Extract the [X, Y] coordinate from the center of the cell holding the provided text.  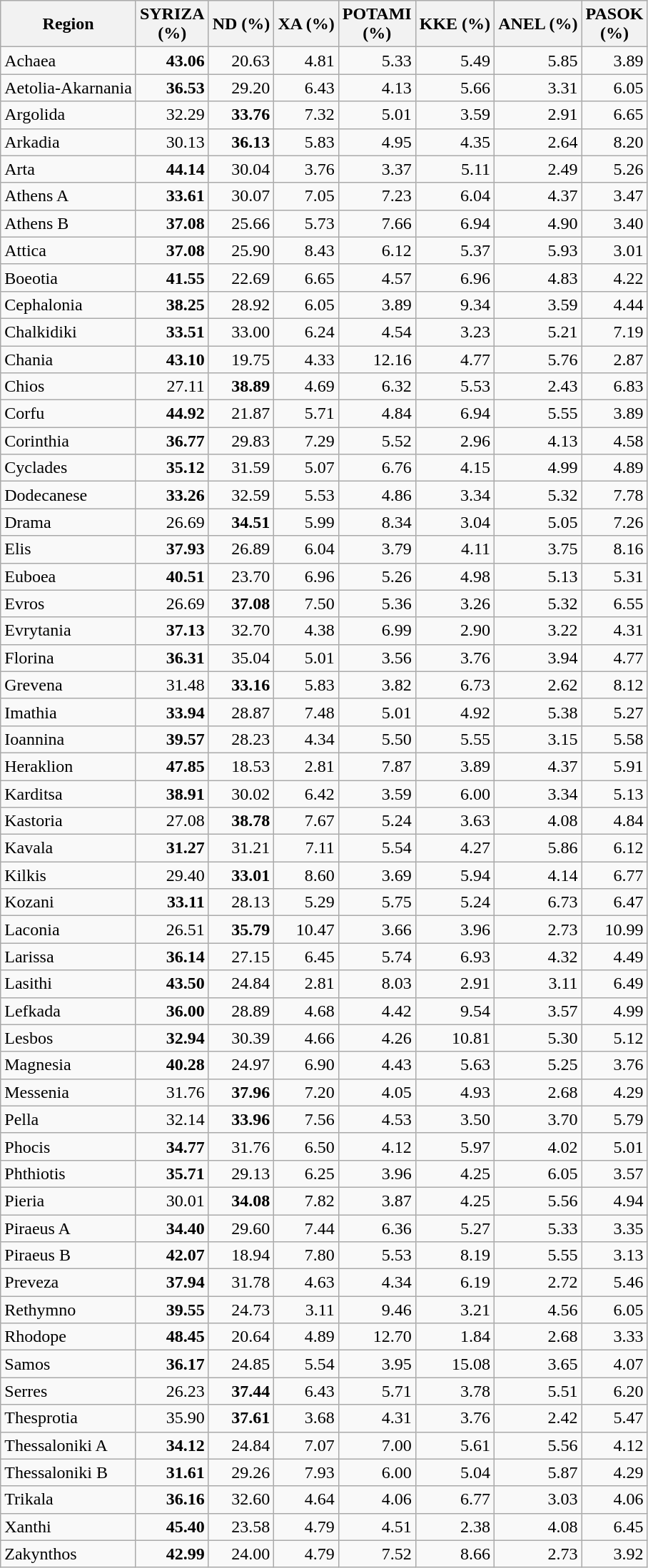
Lesbos [69, 1038]
Samos [69, 1364]
33.11 [172, 902]
36.16 [172, 1500]
5.63 [455, 1065]
Evrytania [69, 631]
8.43 [306, 250]
19.75 [241, 359]
8.66 [455, 1554]
35.90 [172, 1418]
Argolida [69, 115]
3.13 [614, 1256]
Evros [69, 604]
29.20 [241, 88]
4.54 [377, 332]
5.79 [614, 1119]
3.01 [614, 250]
37.94 [172, 1283]
4.43 [377, 1065]
33.61 [172, 196]
39.57 [172, 739]
3.66 [377, 930]
Thessaloniki B [69, 1472]
Kozani [69, 902]
15.08 [455, 1364]
45.40 [172, 1527]
5.04 [455, 1472]
7.50 [306, 604]
3.75 [538, 549]
30.04 [241, 169]
36.14 [172, 957]
3.31 [538, 88]
7.11 [306, 848]
29.13 [241, 1174]
5.91 [614, 766]
2.62 [538, 685]
9.34 [455, 305]
20.64 [241, 1337]
Dodecanese [69, 495]
5.86 [538, 848]
Pieria [69, 1201]
3.70 [538, 1119]
30.02 [241, 794]
24.73 [241, 1310]
21.87 [241, 414]
7.56 [306, 1119]
5.07 [306, 468]
29.40 [172, 875]
Laconia [69, 930]
36.53 [172, 88]
36.13 [241, 142]
8.20 [614, 142]
4.27 [455, 848]
3.92 [614, 1554]
23.58 [241, 1527]
43.50 [172, 984]
5.46 [614, 1283]
4.86 [377, 495]
6.55 [614, 604]
25.66 [241, 223]
32.94 [172, 1038]
Rethymno [69, 1310]
7.87 [377, 766]
Piraeus B [69, 1256]
6.99 [377, 631]
3.79 [377, 549]
33.94 [172, 712]
7.67 [306, 821]
Imathia [69, 712]
3.69 [377, 875]
20.63 [241, 61]
37.44 [241, 1391]
7.80 [306, 1256]
8.16 [614, 549]
Grevena [69, 685]
3.21 [455, 1310]
3.03 [538, 1500]
4.38 [306, 631]
26.51 [172, 930]
Region [69, 24]
3.65 [538, 1364]
Kastoria [69, 821]
4.11 [455, 549]
5.38 [538, 712]
32.29 [172, 115]
Arkadia [69, 142]
4.42 [377, 1011]
3.95 [377, 1364]
2.42 [538, 1418]
35.79 [241, 930]
4.98 [455, 576]
5.37 [455, 250]
Pella [69, 1119]
9.46 [377, 1310]
5.66 [455, 88]
5.97 [455, 1146]
4.81 [306, 61]
6.24 [306, 332]
4.56 [538, 1310]
5.21 [538, 332]
36.17 [172, 1364]
Cephalonia [69, 305]
Heraklion [69, 766]
8.19 [455, 1256]
6.25 [306, 1174]
30.13 [172, 142]
34.40 [172, 1228]
35.71 [172, 1174]
KKE (%) [455, 24]
4.92 [455, 712]
31.61 [172, 1472]
Florina [69, 658]
Arta [69, 169]
27.08 [172, 821]
Corinthia [69, 441]
6.76 [377, 468]
32.59 [241, 495]
28.89 [241, 1011]
6.50 [306, 1146]
Chania [69, 359]
5.74 [377, 957]
Piraeus A [69, 1228]
8.34 [377, 522]
34.51 [241, 522]
7.32 [306, 115]
29.83 [241, 441]
5.99 [306, 522]
5.05 [538, 522]
5.12 [614, 1038]
4.53 [377, 1119]
3.82 [377, 685]
7.00 [377, 1445]
4.02 [538, 1146]
33.16 [241, 685]
3.22 [538, 631]
Messenia [69, 1092]
39.55 [172, 1310]
7.20 [306, 1092]
30.01 [172, 1201]
Larissa [69, 957]
7.07 [306, 1445]
6.83 [614, 387]
8.60 [306, 875]
7.23 [377, 196]
Attica [69, 250]
4.26 [377, 1038]
38.78 [241, 821]
5.61 [455, 1445]
33.51 [172, 332]
Lasithi [69, 984]
26.89 [241, 549]
9.54 [455, 1011]
5.29 [306, 902]
7.05 [306, 196]
4.44 [614, 305]
5.52 [377, 441]
4.63 [306, 1283]
35.12 [172, 468]
3.40 [614, 223]
6.47 [614, 902]
28.13 [241, 902]
Boeotia [69, 278]
7.82 [306, 1201]
Xanthi [69, 1527]
Athens A [69, 196]
Lefkada [69, 1011]
6.42 [306, 794]
2.64 [538, 142]
4.07 [614, 1364]
5.85 [538, 61]
Thesprotia [69, 1418]
36.00 [172, 1011]
4.14 [538, 875]
4.95 [377, 142]
6.20 [614, 1391]
Karditsa [69, 794]
Zakynthos [69, 1554]
24.97 [241, 1065]
5.30 [538, 1038]
43.10 [172, 359]
3.56 [377, 658]
PASOK(%) [614, 24]
29.60 [241, 1228]
5.36 [377, 604]
5.76 [538, 359]
5.73 [306, 223]
31.78 [241, 1283]
42.99 [172, 1554]
Drama [69, 522]
Serres [69, 1391]
7.52 [377, 1554]
33.01 [241, 875]
5.50 [377, 739]
5.75 [377, 902]
38.91 [172, 794]
44.14 [172, 169]
2.49 [538, 169]
36.77 [172, 441]
33.76 [241, 115]
30.07 [241, 196]
4.05 [377, 1092]
37.96 [241, 1092]
36.31 [172, 658]
3.63 [455, 821]
6.36 [377, 1228]
31.21 [241, 848]
ANEL (%) [538, 24]
48.45 [172, 1337]
28.23 [241, 739]
28.92 [241, 305]
Ioannina [69, 739]
4.64 [306, 1500]
1.84 [455, 1337]
7.66 [377, 223]
5.49 [455, 61]
37.93 [172, 549]
4.33 [306, 359]
Cyclades [69, 468]
4.93 [455, 1092]
3.37 [377, 169]
4.94 [614, 1201]
7.78 [614, 495]
38.89 [241, 387]
Preveza [69, 1283]
5.11 [455, 169]
33.00 [241, 332]
3.78 [455, 1391]
3.35 [614, 1228]
31.27 [172, 848]
5.94 [455, 875]
30.39 [241, 1038]
3.15 [538, 739]
37.13 [172, 631]
6.93 [455, 957]
29.26 [241, 1472]
Euboea [69, 576]
Kavala [69, 848]
43.06 [172, 61]
2.96 [455, 441]
18.53 [241, 766]
6.49 [614, 984]
31.59 [241, 468]
47.85 [172, 766]
4.57 [377, 278]
4.66 [306, 1038]
Chios [69, 387]
25.90 [241, 250]
5.93 [538, 250]
24.00 [241, 1554]
7.44 [306, 1228]
2.38 [455, 1527]
2.72 [538, 1283]
Aetolia-Akarnania [69, 88]
6.32 [377, 387]
5.51 [538, 1391]
4.51 [377, 1527]
XA (%) [306, 24]
6.90 [306, 1065]
ND (%) [241, 24]
3.23 [455, 332]
3.50 [455, 1119]
40.28 [172, 1065]
35.04 [241, 658]
32.70 [241, 631]
3.26 [455, 604]
4.15 [455, 468]
7.93 [306, 1472]
5.87 [538, 1472]
Athens B [69, 223]
Thessaloniki A [69, 1445]
4.32 [538, 957]
42.07 [172, 1256]
34.12 [172, 1445]
27.15 [241, 957]
Rhodope [69, 1337]
33.96 [241, 1119]
10.99 [614, 930]
12.16 [377, 359]
Phthiotis [69, 1174]
10.81 [455, 1038]
2.43 [538, 387]
7.29 [306, 441]
34.77 [172, 1146]
SYRIZA(%) [172, 24]
33.26 [172, 495]
4.68 [306, 1011]
4.83 [538, 278]
4.90 [538, 223]
Chalkidiki [69, 332]
12.70 [377, 1337]
24.85 [241, 1364]
44.92 [172, 414]
28.87 [241, 712]
POTAMI(%) [377, 24]
3.94 [538, 658]
3.87 [377, 1201]
5.58 [614, 739]
32.60 [241, 1500]
Achaea [69, 61]
7.19 [614, 332]
3.68 [306, 1418]
Kilkis [69, 875]
27.11 [172, 387]
Corfu [69, 414]
2.87 [614, 359]
4.69 [306, 387]
34.08 [241, 1201]
4.35 [455, 142]
3.33 [614, 1337]
8.12 [614, 685]
10.47 [306, 930]
5.31 [614, 576]
Phocis [69, 1146]
4.49 [614, 957]
4.22 [614, 278]
41.55 [172, 278]
3.47 [614, 196]
18.94 [241, 1256]
23.70 [241, 576]
38.25 [172, 305]
32.14 [172, 1119]
26.23 [172, 1391]
31.48 [172, 685]
40.51 [172, 576]
7.26 [614, 522]
3.04 [455, 522]
7.48 [306, 712]
6.19 [455, 1283]
22.69 [241, 278]
2.90 [455, 631]
Trikala [69, 1500]
5.25 [538, 1065]
Magnesia [69, 1065]
37.61 [241, 1418]
4.58 [614, 441]
8.03 [377, 984]
5.47 [614, 1418]
Elis [69, 549]
